Locate the cell with the specified text and output its [X, Y] center coordinate. 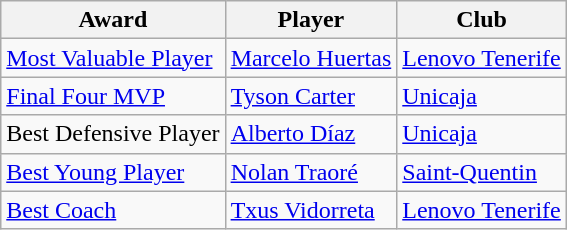
Best Defensive Player [113, 134]
Alberto Díaz [311, 134]
Best Young Player [113, 172]
Marcelo Huertas [311, 58]
Club [482, 20]
Award [113, 20]
Saint-Quentin [482, 172]
Final Four MVP [113, 96]
Player [311, 20]
Tyson Carter [311, 96]
Nolan Traoré [311, 172]
Txus Vidorreta [311, 210]
Most Valuable Player [113, 58]
Best Coach [113, 210]
